Scan for the cell matching the given text and deliver its [X, Y] coordinate at center. 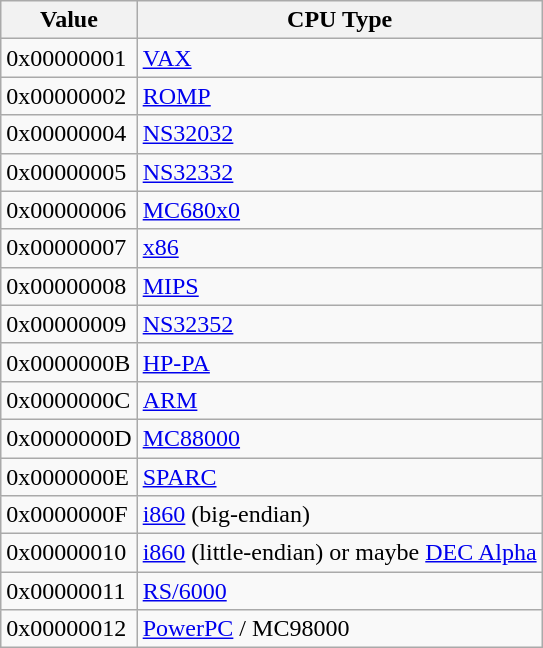
x86 [340, 248]
0x00000004 [69, 134]
PowerPC / MC98000 [340, 629]
0x0000000C [69, 400]
i860 (big-endian) [340, 515]
i860 (little-endian) or maybe DEC Alpha [340, 553]
0x00000002 [69, 96]
ROMP [340, 96]
RS/6000 [340, 591]
0x00000012 [69, 629]
HP-PA [340, 362]
0x00000010 [69, 553]
0x00000006 [69, 210]
MC680x0 [340, 210]
0x0000000E [69, 477]
0x00000009 [69, 324]
NS32332 [340, 172]
0x0000000F [69, 515]
0x0000000B [69, 362]
VAX [340, 58]
0x00000001 [69, 58]
ARM [340, 400]
MIPS [340, 286]
0x00000011 [69, 591]
0x00000008 [69, 286]
MC88000 [340, 438]
NS32352 [340, 324]
NS32032 [340, 134]
0x00000007 [69, 248]
CPU Type [340, 20]
0x0000000D [69, 438]
Value [69, 20]
SPARC [340, 477]
0x00000005 [69, 172]
